Provide the [X, Y] coordinate of the cell's center where the given text is located.  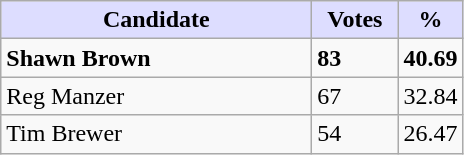
Candidate [156, 20]
32.84 [430, 96]
Tim Brewer [156, 134]
% [430, 20]
83 [355, 58]
40.69 [430, 58]
67 [355, 96]
54 [355, 134]
Votes [355, 20]
26.47 [430, 134]
Shawn Brown [156, 58]
Reg Manzer [156, 96]
